Provide the (X, Y) coordinate of the cell's center where the given text is located.  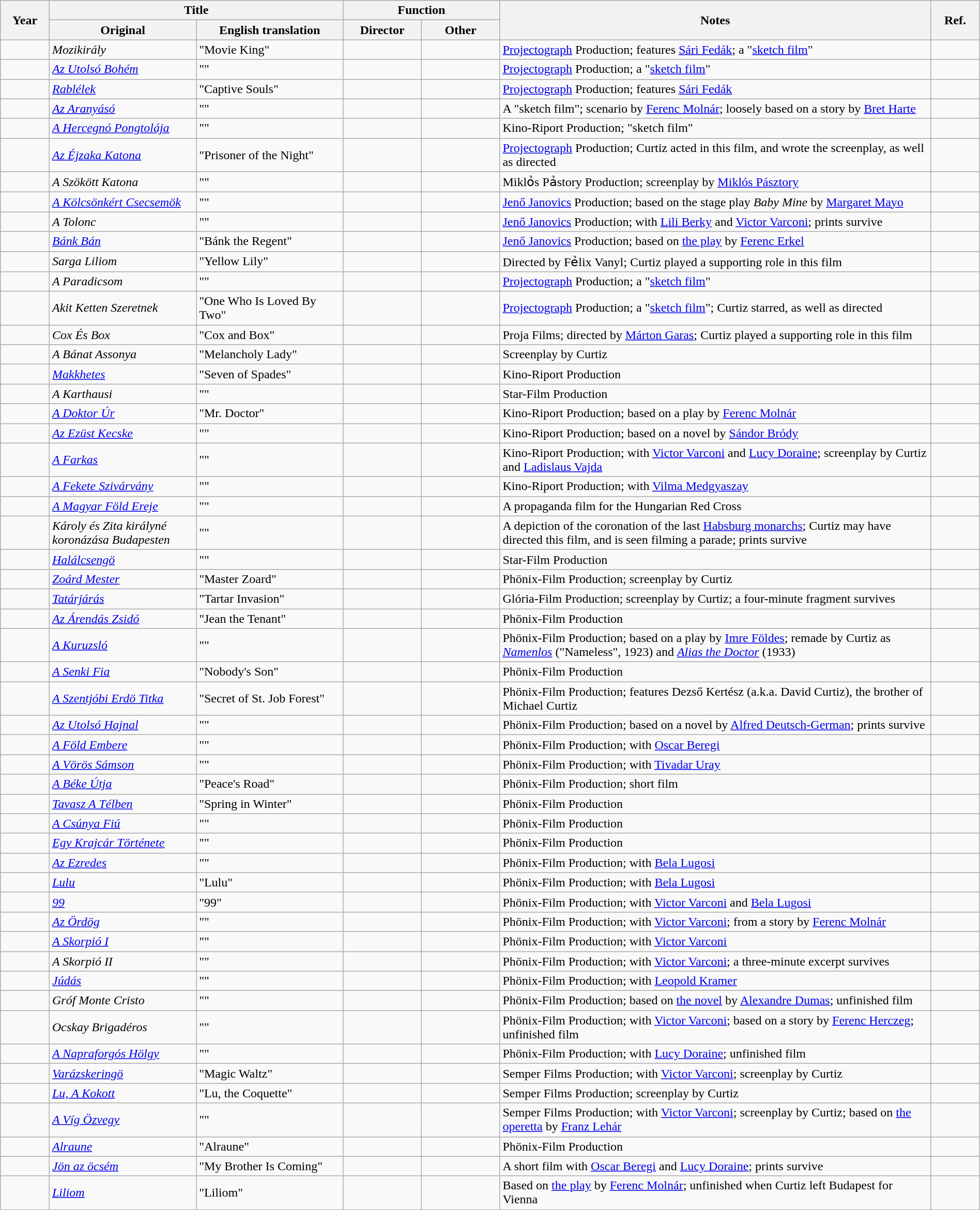
"Alraune" (270, 1146)
A propaganda film for the Hungarian Red Cross (715, 506)
Ocskay Brigadéros (122, 1028)
Kino-Riport Production; based on a novel by Sándor Bródy (715, 433)
Halálcsengö (122, 559)
Directed by Fẻlix Vanyl; Curtiz played a supporting role in this film (715, 262)
"Spring in Winter" (270, 804)
"Master Zoard" (270, 579)
"Melancholy Lady" (270, 355)
Az Aranyásó (122, 109)
Phönix-Film Production; with Victor Varconi and Bela Lugosi (715, 902)
A Szentjóbi Erdö Titka (122, 699)
"Movie King" (270, 50)
"Captive Souls" (270, 89)
Akit Ketten Szeretnek (122, 308)
Alraune (122, 1146)
"Jean the Tenant" (270, 619)
A Kölcsönkért Csecsemök (122, 202)
"Seven of Spades" (270, 374)
Phönix-Film Production; features Dezső Kertész (a.k.a. David Curtiz), the brother of Michael Curtiz (715, 699)
A depiction of the coronation of the last Habsburg monarchs; Curtiz may have directed this film, and is seen filming a parade; prints survive (715, 532)
A Föld Embere (122, 745)
Year (25, 20)
Phönix-Film Production; based on the novel by Alexandre Dumas; unfinished film (715, 1001)
Liliom (122, 1193)
Ref. (955, 20)
A Karthausi (122, 394)
"Bánk the Regent" (270, 241)
Tavasz A Télben (122, 804)
Proja Films; directed by Márton Garas; Curtiz played a supporting role in this film (715, 335)
A Víg Özvegy (122, 1120)
Egy Krajcár Története (122, 843)
Glória-Film Production; screenplay by Curtiz; a four-minute fragment survives (715, 599)
Phönix-Film Production; with Victor Varconi; based on a story by Ferenc Herczeg; unfinished film (715, 1028)
A Skorpió I (122, 941)
Varázskeringö (122, 1074)
English translation (270, 30)
99 (122, 902)
Phönix-Film Production; with Victor Varconi; from a story by Ferenc Molnár (715, 922)
"Lulu" (270, 882)
A Skorpió II (122, 961)
Júdás (122, 981)
Jenő Janovics Production; based on the play by Ferenc Erkel (715, 241)
Function (422, 10)
Bánk Bán (122, 241)
Director (382, 30)
"Lu, the Coquette" (270, 1093)
A Csúnya Fiú (122, 823)
Phönix-Film Production; with Leopold Kramer (715, 981)
A Béke Útja (122, 784)
Miklỏs Pảstory Production; screenplay by Miklós Pásztory (715, 182)
"Cox and Box" (270, 335)
A Hercegnó Pongtolája (122, 128)
"Yellow Lily" (270, 262)
Makkhetes (122, 374)
Lu, A Kokott (122, 1093)
Mozikirály (122, 50)
Kino-Riport Production (715, 374)
"Magic Waltz" (270, 1074)
A Tolonc (122, 222)
Kino-Riport Production; with Victor Varconi and Lucy Doraine; screenplay by Curtiz and Ladislaus Vajda (715, 460)
"My Brother Is Coming" (270, 1166)
Phönix-Film Production; with Oscar Beregi (715, 745)
"Peace's Road" (270, 784)
Phönix-Film Production; based on a novel by Alfred Deutsch-German; prints survive (715, 725)
Az Utolsó Hajnal (122, 725)
Semper Films Production; screenplay by Curtiz (715, 1093)
Phönix-Film Production; with Tivadar Uray (715, 764)
Screenplay by Curtiz (715, 355)
Az Ördög (122, 922)
Semper Films Production; with Victor Varconi; screenplay by Curtiz (715, 1074)
Kino-Riport Production; "sketch film" (715, 128)
Zoárd Mester (122, 579)
Projectograph Production; features Sári Fedák (715, 89)
Az Éjzaka Katona (122, 155)
Kino-Riport Production; based on a play by Ferenc Molnár (715, 413)
Jenő Janovics Production; based on the stage play Baby Mine by Margaret Mayo (715, 202)
Based on the play by Ferenc Molnár; unfinished when Curtiz left Budapest for Vienna (715, 1193)
Notes (715, 20)
Tatárjárás (122, 599)
Sarga Liliom (122, 262)
Gróf Monte Cristo (122, 1001)
Phönix-Film Production; with Victor Varconi (715, 941)
Jenő Janovics Production; with Lili Berky and Victor Varconi; prints survive (715, 222)
Az Árendás Zsidó (122, 619)
Semper Films Production; with Victor Varconi; screenplay by Curtiz; based on the operetta by Franz Lehár (715, 1120)
A Senki Fia (122, 672)
Phönix-Film Production; with Victor Varconi; a three-minute excerpt survives (715, 961)
A Fekete Szivárvány (122, 486)
A Vörös Sámson (122, 764)
Phönix-Film Production; screenplay by Curtiz (715, 579)
A Szökött Katona (122, 182)
Cox És Box (122, 335)
Az Utolsó Bohém (122, 69)
Kino-Riport Production; with Vilma Medgyaszay (715, 486)
A Bánat Assonya (122, 355)
Other (461, 30)
Phönix-Film Production; based on a play by Imre Földes; remade by Curtiz as Namenlos ("Nameless", 1923) and Alias the Doctor (1933) (715, 645)
"Liliom" (270, 1193)
Phönix-Film Production; with Lucy Doraine; unfinished film (715, 1054)
"Secret of St. Job Forest" (270, 699)
"Nobody's Son" (270, 672)
Phönix-Film Production; short film (715, 784)
A Kuruzsló (122, 645)
"Mr. Doctor" (270, 413)
"One Who Is Loved By Two" (270, 308)
A short film with Oscar Beregi and Lucy Doraine; prints survive (715, 1166)
Jön az öcsém (122, 1166)
"Tartar Invasion" (270, 599)
Rablélek (122, 89)
A Napraforgós Hölgy (122, 1054)
Title (196, 10)
Lulu (122, 882)
Projectograph Production; features Sári Fedák; a "sketch film" (715, 50)
A Magyar Föld Ereje (122, 506)
Original (122, 30)
Projectograph Production; Curtiz acted in this film, and wrote the screenplay, as well as directed (715, 155)
A "sketch film"; scenario by Ferenc Molnár; loosely based on a story by Bret Harte (715, 109)
A Paradicsom (122, 282)
A Doktor Úr (122, 413)
A Farkas (122, 460)
Projectograph Production; a "sketch film"; Curtiz starred, as well as directed (715, 308)
"99" (270, 902)
Károly és Zita királyné koronázása Budapesten (122, 532)
"Prisoner of the Night" (270, 155)
Az Ezredes (122, 863)
Az Ezüst Kecske (122, 433)
